Identify which cell holds the provided text, then report its [x, y] central coordinate. 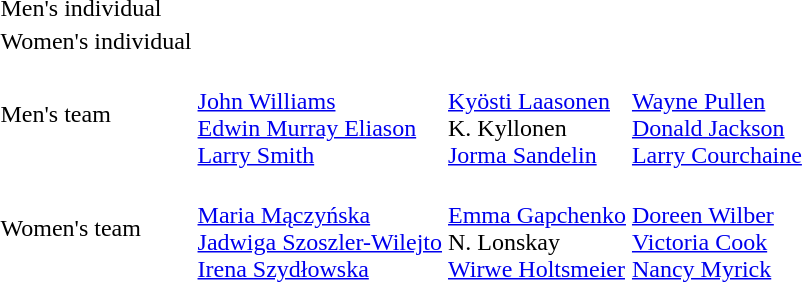
Kyösti Laasonen K. Kyllonen Jorma Sandelin [538, 114]
John Williams Edwin Murray Eliason Larry Smith [320, 114]
